Scan for the cell matching the given text and deliver its [x, y] coordinate at center. 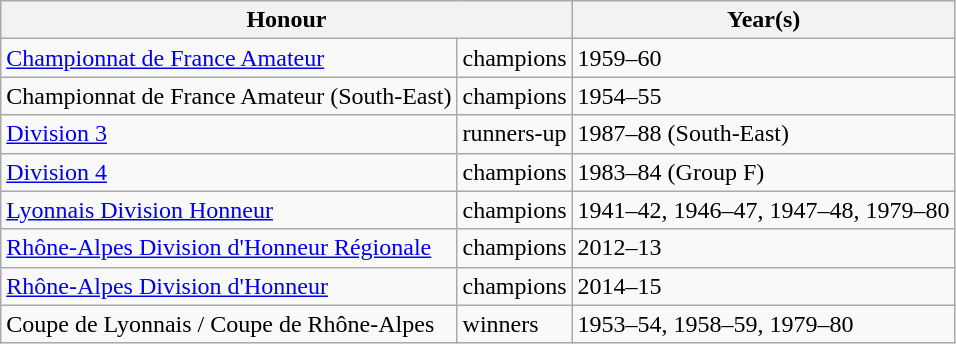
Rhône-Alpes Division d'Honneur [229, 286]
2014–15 [764, 286]
Division 4 [229, 172]
2012–13 [764, 248]
1959–60 [764, 58]
1987–88 (South-East) [764, 134]
1953–54, 1958–59, 1979–80 [764, 324]
Championnat de France Amateur (South-East) [229, 96]
Honour [286, 20]
1954–55 [764, 96]
1983–84 (Group F) [764, 172]
Coupe de Lyonnais / Coupe de Rhône-Alpes [229, 324]
Rhône-Alpes Division d'Honneur Régionale [229, 248]
Year(s) [764, 20]
Division 3 [229, 134]
Championnat de France Amateur [229, 58]
1941–42, 1946–47, 1947–48, 1979–80 [764, 210]
Lyonnais Division Honneur [229, 210]
winners [514, 324]
runners-up [514, 134]
